Detect which cell encompasses the target text, then output its (X, Y) center coordinate. 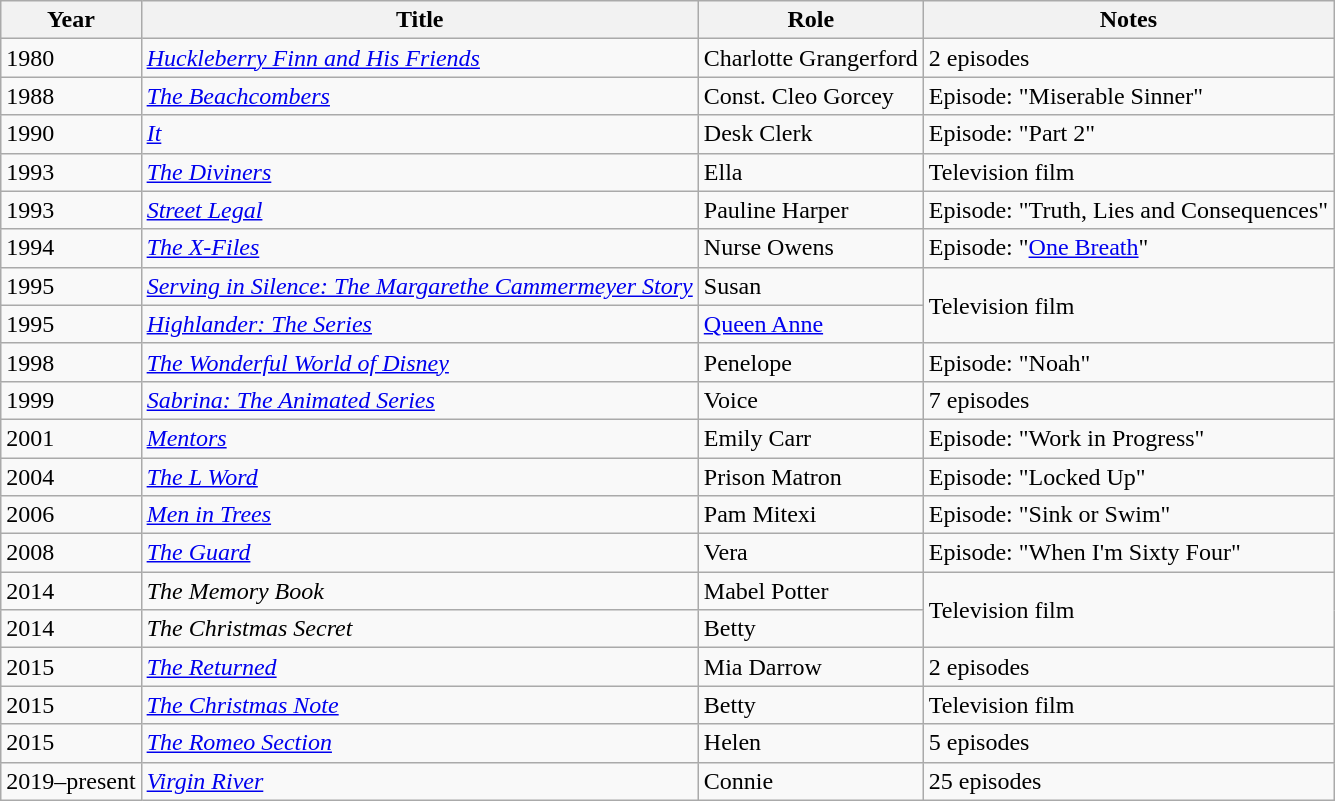
Virgin River (420, 781)
2006 (71, 515)
1999 (71, 400)
Title (420, 20)
Mia Darrow (810, 667)
Episode: "Truth, Lies and Consequences" (1128, 210)
The Christmas Secret (420, 629)
Episode: "When I'm Sixty Four" (1128, 553)
1994 (71, 248)
Queen Anne (810, 324)
Role (810, 20)
Year (71, 20)
2001 (71, 438)
Penelope (810, 362)
Episode: "Miserable Sinner" (1128, 96)
Episode: "Part 2" (1128, 134)
2008 (71, 553)
25 episodes (1128, 781)
Episode: "Sink or Swim" (1128, 515)
The Romeo Section (420, 743)
The L Word (420, 477)
Highlander: The Series (420, 324)
7 episodes (1128, 400)
The Diviners (420, 172)
Desk Clerk (810, 134)
The Guard (420, 553)
Vera (810, 553)
Huckleberry Finn and His Friends (420, 58)
2019–present (71, 781)
2004 (71, 477)
Pauline Harper (810, 210)
1988 (71, 96)
The Beachcombers (420, 96)
1980 (71, 58)
The Christmas Note (420, 705)
Prison Matron (810, 477)
Episode: "Locked Up" (1128, 477)
Men in Trees (420, 515)
Mentors (420, 438)
The Returned (420, 667)
The Memory Book (420, 591)
1990 (71, 134)
Episode: "One Breath" (1128, 248)
Serving in Silence: The Margarethe Cammermeyer Story (420, 286)
Emily Carr (810, 438)
Ella (810, 172)
1998 (71, 362)
Episode: "Work in Progress" (1128, 438)
Pam Mitexi (810, 515)
The Wonderful World of Disney (420, 362)
Charlotte Grangerford (810, 58)
It (420, 134)
Helen (810, 743)
Nurse Owens (810, 248)
Const. Cleo Gorcey (810, 96)
Susan (810, 286)
Notes (1128, 20)
Voice (810, 400)
Sabrina: The Animated Series (420, 400)
Mabel Potter (810, 591)
Episode: "Noah" (1128, 362)
Street Legal (420, 210)
Connie (810, 781)
The X-Files (420, 248)
5 episodes (1128, 743)
